Pinpoint the cell where the given text exists, returning its [X, Y] midpoint coordinate. 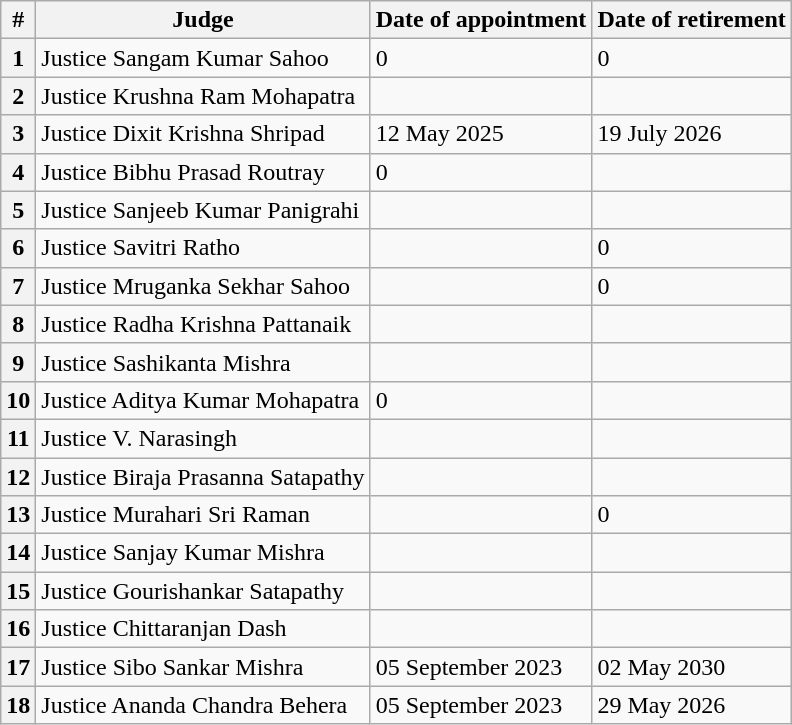
Justice Sibo Sankar Mishra [203, 667]
# [18, 20]
Justice Savitri Ratho [203, 248]
10 [18, 400]
8 [18, 324]
Justice Aditya Kumar Mohapatra [203, 400]
Justice Bibhu Prasad Routray [203, 172]
6 [18, 248]
Justice Mruganka Sekhar Sahoo [203, 286]
14 [18, 553]
19 July 2026 [692, 134]
02 May 2030 [692, 667]
Justice Ananda Chandra Behera [203, 705]
15 [18, 591]
13 [18, 515]
Justice Sanjay Kumar Mishra [203, 553]
4 [18, 172]
Justice Krushna Ram Mohapatra [203, 96]
Justice V. Narasingh [203, 438]
2 [18, 96]
9 [18, 362]
17 [18, 667]
Justice Radha Krishna Pattanaik [203, 324]
29 May 2026 [692, 705]
12 [18, 477]
Justice Dixit Krishna Shripad [203, 134]
Justice Sashikanta Mishra [203, 362]
3 [18, 134]
Justice Chittaranjan Dash [203, 629]
1 [18, 58]
12 May 2025 [481, 134]
Justice Murahari Sri Raman [203, 515]
16 [18, 629]
Justice Biraja Prasanna Satapathy [203, 477]
Judge [203, 20]
11 [18, 438]
Justice Sanjeeb Kumar Panigrahi [203, 210]
5 [18, 210]
Date of retirement [692, 20]
Justice Sangam Kumar Sahoo [203, 58]
Justice Gourishankar Satapathy [203, 591]
Date of appointment [481, 20]
18 [18, 705]
7 [18, 286]
